Identify which cell holds the provided text, then report its (x, y) central coordinate. 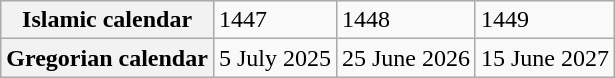
5 July 2025 (274, 58)
Islamic calendar (108, 20)
1449 (544, 20)
25 June 2026 (406, 58)
1447 (274, 20)
1448 (406, 20)
15 June 2027 (544, 58)
Gregorian calendar (108, 58)
